Determine the (X, Y) coordinate at the center of the cell enclosing the given text.  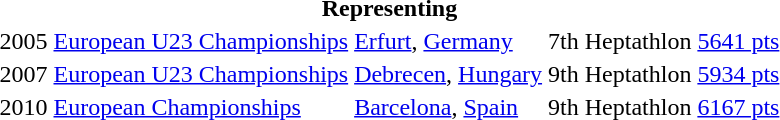
7th (564, 41)
9th (564, 74)
Debrecen, Hungary (448, 74)
Erfurt, Germany (448, 41)
